Return the (X, Y) coordinate for the center point of the cell that contains the specified text.  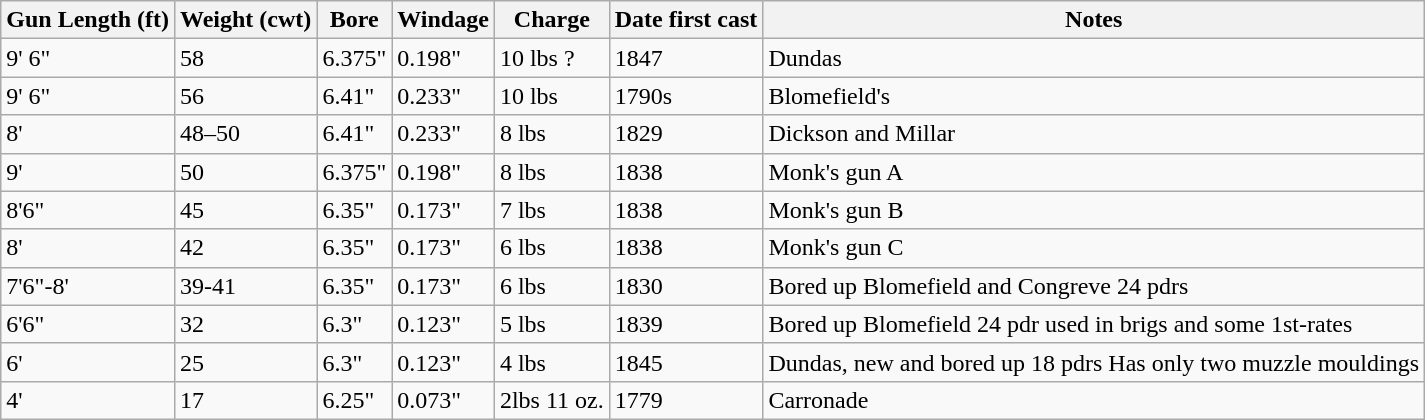
Weight (cwt) (245, 20)
56 (245, 96)
Dickson and Millar (1094, 134)
Monk's gun A (1094, 172)
Bored up Blomefield and Congreve 24 pdrs (1094, 286)
Windage (444, 20)
Date first cast (686, 20)
Dundas (1094, 58)
10 lbs (552, 96)
39-41 (245, 286)
2lbs 11 oz. (552, 400)
1779 (686, 400)
9' (88, 172)
50 (245, 172)
1845 (686, 362)
Gun Length (ft) (88, 20)
10 lbs ? (552, 58)
32 (245, 324)
8'6" (88, 210)
Blomefield's (1094, 96)
Bored up Blomefield 24 pdr used in brigs and some 1st-rates (1094, 324)
17 (245, 400)
Notes (1094, 20)
1790s (686, 96)
Carronade (1094, 400)
4' (88, 400)
7'6"-8' (88, 286)
6' (88, 362)
48–50 (245, 134)
Charge (552, 20)
42 (245, 248)
1830 (686, 286)
45 (245, 210)
4 lbs (552, 362)
Monk's gun C (1094, 248)
Dundas, new and bored up 18 pdrs Has only two muzzle mouldings (1094, 362)
6'6" (88, 324)
58 (245, 58)
Monk's gun B (1094, 210)
7 lbs (552, 210)
1847 (686, 58)
0.073" (444, 400)
1829 (686, 134)
1839 (686, 324)
Bore (354, 20)
5 lbs (552, 324)
6.25" (354, 400)
25 (245, 362)
